Detect which cell encompasses the target text, then output its (X, Y) center coordinate. 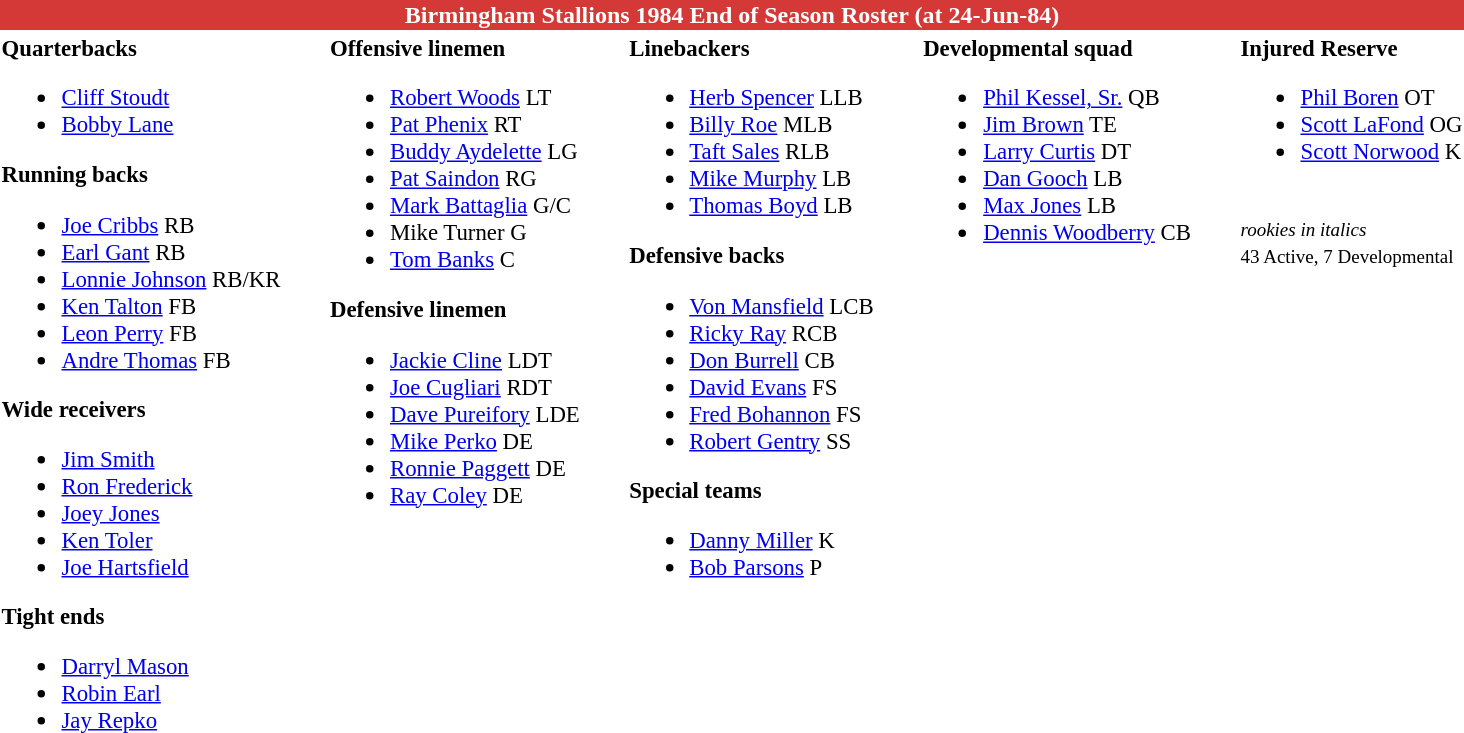
Birmingham Stallions 1984 End of Season Roster (at 24-Jun-84) (732, 15)
